Extract the [X, Y] coordinate from the center of the cell holding the provided text.  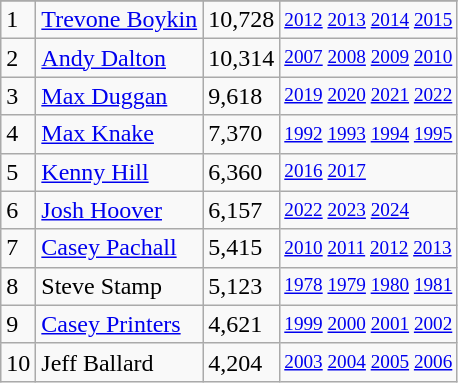
7 [18, 248]
5,415 [242, 248]
6 [18, 210]
Trevone Boykin [120, 20]
2010 2011 2012 2013 [368, 248]
4 [18, 134]
8 [18, 286]
1992 1993 1994 1995 [368, 134]
5,123 [242, 286]
6,360 [242, 172]
2 [18, 58]
Jeff Ballard [120, 362]
2007 2008 2009 2010 [368, 58]
Andy Dalton [120, 58]
1978 1979 1980 1981 [368, 286]
3 [18, 96]
Josh Hoover [120, 210]
10,728 [242, 20]
2016 2017 [368, 172]
1 [18, 20]
4,621 [242, 324]
2022 2023 2024 [368, 210]
Kenny Hill [120, 172]
2012 2013 2014 2015 [368, 20]
6,157 [242, 210]
Steve Stamp [120, 286]
4,204 [242, 362]
2019 2020 2021 2022 [368, 96]
Max Duggan [120, 96]
7,370 [242, 134]
Casey Printers [120, 324]
5 [18, 172]
Casey Pachall [120, 248]
9 [18, 324]
2003 2004 2005 2006 [368, 362]
1999 2000 2001 2002 [368, 324]
10 [18, 362]
10,314 [242, 58]
Max Knake [120, 134]
9,618 [242, 96]
